From the cell containing the given text, extract its center point as [X, Y] coordinate. 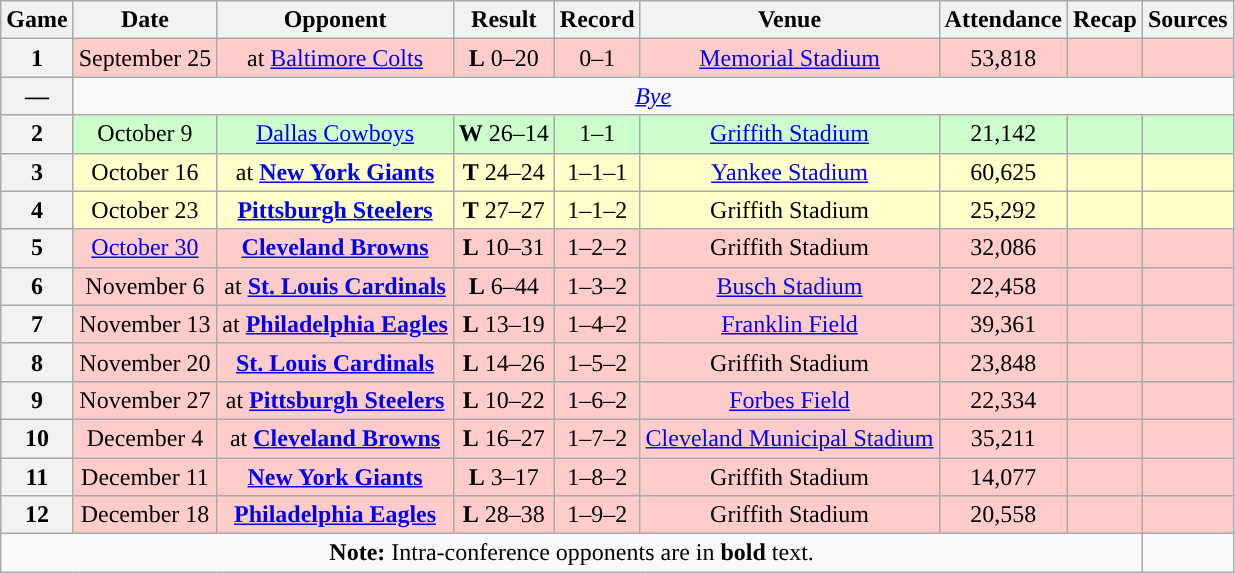
at Cleveland Browns [335, 438]
L 0–20 [504, 58]
Venue [790, 20]
L 14–26 [504, 362]
11 [37, 477]
25,292 [1003, 210]
6 [37, 286]
1–4–2 [597, 324]
T 27–27 [504, 210]
1–1 [597, 134]
Cleveland Municipal Stadium [790, 438]
32,086 [1003, 248]
2 [37, 134]
Recap [1104, 20]
at New York Giants [335, 172]
23,848 [1003, 362]
Forbes Field [790, 400]
T 24–24 [504, 172]
10 [37, 438]
1–9–2 [597, 515]
at St. Louis Cardinals [335, 286]
L 13–19 [504, 324]
Busch Stadium [790, 286]
22,334 [1003, 400]
October 23 [145, 210]
Attendance [1003, 20]
1–3–2 [597, 286]
21,142 [1003, 134]
November 27 [145, 400]
St. Louis Cardinals [335, 362]
1–1–1 [597, 172]
L 16–27 [504, 438]
— [37, 96]
Date [145, 20]
November 6 [145, 286]
Sources [1188, 20]
at Pittsburgh Steelers [335, 400]
Memorial Stadium [790, 58]
1–6–2 [597, 400]
December 18 [145, 515]
1–5–2 [597, 362]
Record [597, 20]
Bye [653, 96]
Note: Intra-conference opponents are in bold text. [572, 553]
Franklin Field [790, 324]
3 [37, 172]
Yankee Stadium [790, 172]
Cleveland Browns [335, 248]
Philadelphia Eagles [335, 515]
1–7–2 [597, 438]
35,211 [1003, 438]
1–8–2 [597, 477]
October 9 [145, 134]
L 10–31 [504, 248]
4 [37, 210]
October 16 [145, 172]
14,077 [1003, 477]
December 4 [145, 438]
L 10–22 [504, 400]
Result [504, 20]
60,625 [1003, 172]
September 25 [145, 58]
W 26–14 [504, 134]
Game [37, 20]
1 [37, 58]
L 6–44 [504, 286]
October 30 [145, 248]
November 20 [145, 362]
20,558 [1003, 515]
at Philadelphia Eagles [335, 324]
Dallas Cowboys [335, 134]
1–1–2 [597, 210]
L 3–17 [504, 477]
7 [37, 324]
22,458 [1003, 286]
39,361 [1003, 324]
Opponent [335, 20]
9 [37, 400]
at Baltimore Colts [335, 58]
0–1 [597, 58]
December 11 [145, 477]
1–2–2 [597, 248]
53,818 [1003, 58]
5 [37, 248]
Pittsburgh Steelers [335, 210]
November 13 [145, 324]
L 28–38 [504, 515]
8 [37, 362]
New York Giants [335, 477]
12 [37, 515]
